Return the [X, Y] coordinate for the center point of the cell that contains the specified text.  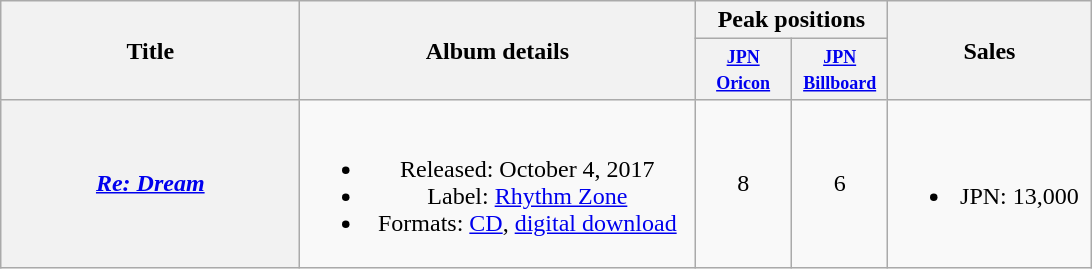
8 [744, 184]
Album details [498, 50]
Re: Dream [150, 184]
Released: October 4, 2017Label: Rhythm ZoneFormats: CD, digital download [498, 184]
JPNBillboard [840, 70]
Peak positions [792, 20]
6 [840, 184]
JPNOricon [744, 70]
Sales [990, 50]
JPN: 13,000 [990, 184]
Title [150, 50]
